Locate the cell with the specified text and output its [X, Y] center coordinate. 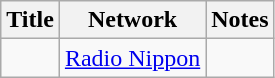
Title [30, 20]
Network [132, 20]
Radio Nippon [132, 58]
Notes [240, 20]
